From the cell containing the given text, extract its center point as [x, y] coordinate. 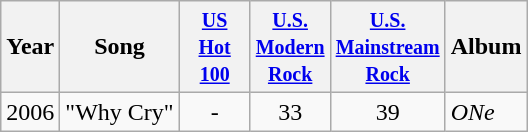
Song [120, 47]
U.S. Mainstream Rock [388, 47]
- [214, 112]
US Hot 100 [214, 47]
U.S. Modern Rock [290, 47]
33 [290, 112]
Album [486, 47]
2006 [30, 112]
ONe [486, 112]
39 [388, 112]
Year [30, 47]
"Why Cry" [120, 112]
